Return [x, y] of the center of cell containing provided text 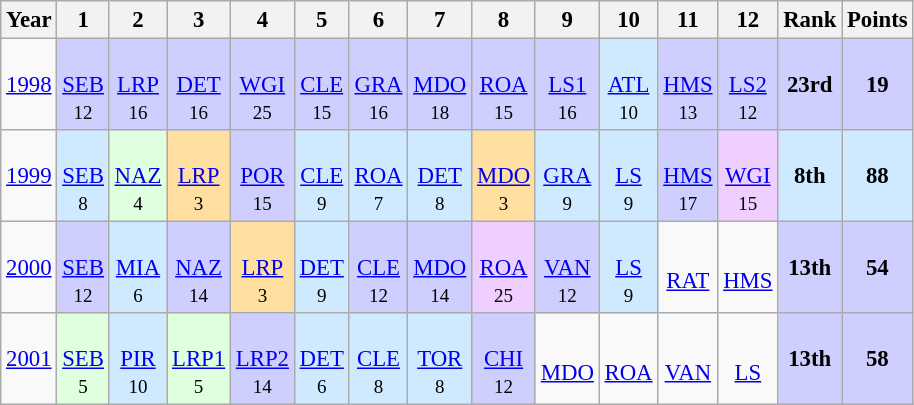
CHI12 [504, 359]
RAT [688, 268]
19 [878, 85]
2 [138, 20]
TOR8 [440, 359]
HMS [748, 268]
3 [199, 20]
2000 [29, 268]
58 [878, 359]
PIR10 [138, 359]
LS116 [567, 85]
Points [878, 20]
10 [628, 20]
4 [262, 20]
MDO3 [504, 176]
6 [378, 20]
MDO14 [440, 268]
9 [567, 20]
HMS17 [688, 176]
1998 [29, 85]
WGI15 [748, 176]
ROA15 [504, 85]
ROA25 [504, 268]
7 [440, 20]
POR15 [262, 176]
8th [810, 176]
HMS13 [688, 85]
SEB8 [83, 176]
ROA [628, 359]
DET9 [322, 268]
DET8 [440, 176]
WGI25 [262, 85]
2001 [29, 359]
5 [322, 20]
VAN [688, 359]
ATL10 [628, 85]
Year [29, 20]
LS212 [748, 85]
1 [83, 20]
ROA7 [378, 176]
CLE9 [322, 176]
88 [878, 176]
NAZ4 [138, 176]
MIA6 [138, 268]
LRP16 [138, 85]
GRA9 [567, 176]
54 [878, 268]
LS [748, 359]
NAZ14 [199, 268]
SEB5 [83, 359]
MDO18 [440, 85]
23rd [810, 85]
LRP214 [262, 359]
CLE8 [378, 359]
LRP15 [199, 359]
11 [688, 20]
MDO [567, 359]
GRA16 [378, 85]
DET16 [199, 85]
Rank [810, 20]
VAN12 [567, 268]
1999 [29, 176]
DET6 [322, 359]
8 [504, 20]
CLE12 [378, 268]
12 [748, 20]
CLE15 [322, 85]
